Search for the cell housing the specified text and yield its (X, Y) center coordinate. 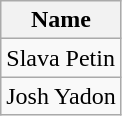
Slava Petin (61, 58)
Josh Yadon (61, 96)
Name (61, 20)
